From the cell containing the given text, extract its center point as [x, y] coordinate. 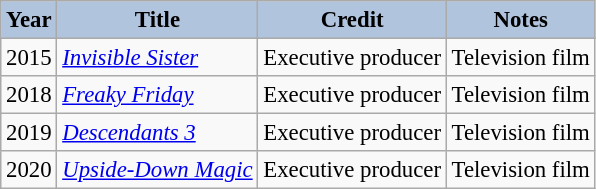
Title [158, 20]
Notes [520, 20]
Freaky Friday [158, 95]
Invisible Sister [158, 58]
2015 [29, 58]
Credit [352, 20]
2019 [29, 133]
Upside-Down Magic [158, 170]
Year [29, 20]
2020 [29, 170]
Descendants 3 [158, 133]
2018 [29, 95]
